Scan for the cell matching the given text and deliver its (x, y) coordinate at center. 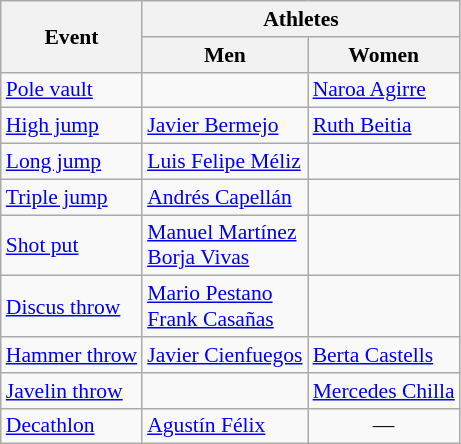
Manuel MartínezBorja Vivas (224, 246)
Javier Bermejo (224, 126)
Andrés Capellán (224, 197)
Decathlon (72, 426)
Shot put (72, 246)
Berta Castells (384, 355)
Mercedes Chilla (384, 391)
High jump (72, 126)
Agustín Félix (224, 426)
Luis Felipe Méliz (224, 162)
Naroa Agirre (384, 90)
Ruth Beitia (384, 126)
Hammer throw (72, 355)
— (384, 426)
Long jump (72, 162)
Women (384, 55)
Athletes (301, 19)
Men (224, 55)
Javier Cienfuegos (224, 355)
Pole vault (72, 90)
Triple jump (72, 197)
Javelin throw (72, 391)
Mario PestanoFrank Casañas (224, 306)
Discus throw (72, 306)
Event (72, 36)
